Return the [x, y] coordinate for the center point of the cell that contains the specified text.  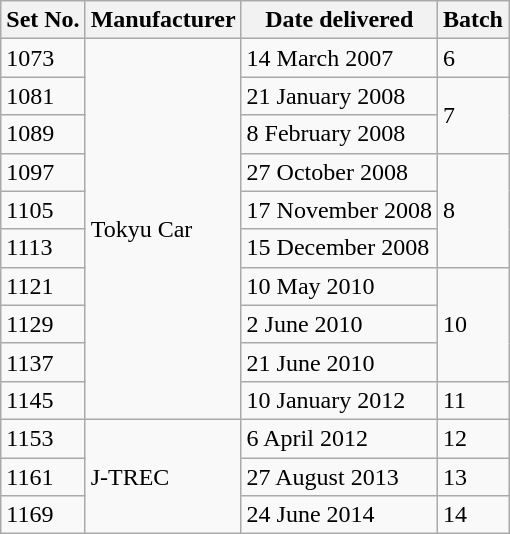
Tokyu Car [163, 230]
Manufacturer [163, 20]
21 January 2008 [339, 96]
1073 [43, 58]
1081 [43, 96]
11 [472, 400]
8 [472, 210]
Date delivered [339, 20]
27 October 2008 [339, 172]
6 [472, 58]
8 February 2008 [339, 134]
Batch [472, 20]
21 June 2010 [339, 362]
14 [472, 515]
15 December 2008 [339, 248]
J-TREC [163, 476]
10 [472, 324]
12 [472, 438]
1145 [43, 400]
1161 [43, 477]
10 January 2012 [339, 400]
Set No. [43, 20]
17 November 2008 [339, 210]
24 June 2014 [339, 515]
1113 [43, 248]
13 [472, 477]
1089 [43, 134]
27 August 2013 [339, 477]
1153 [43, 438]
6 April 2012 [339, 438]
1129 [43, 324]
1097 [43, 172]
1137 [43, 362]
14 March 2007 [339, 58]
1169 [43, 515]
10 May 2010 [339, 286]
1105 [43, 210]
7 [472, 115]
1121 [43, 286]
2 June 2010 [339, 324]
